Identify which cell holds the provided text, then report its (X, Y) central coordinate. 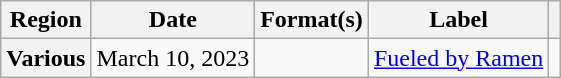
Format(s) (312, 20)
Date (173, 20)
Region (46, 20)
Various (46, 58)
Fueled by Ramen (458, 58)
Label (458, 20)
March 10, 2023 (173, 58)
